For the text-containing cell, return its midpoint in [x, y] coordinate format. 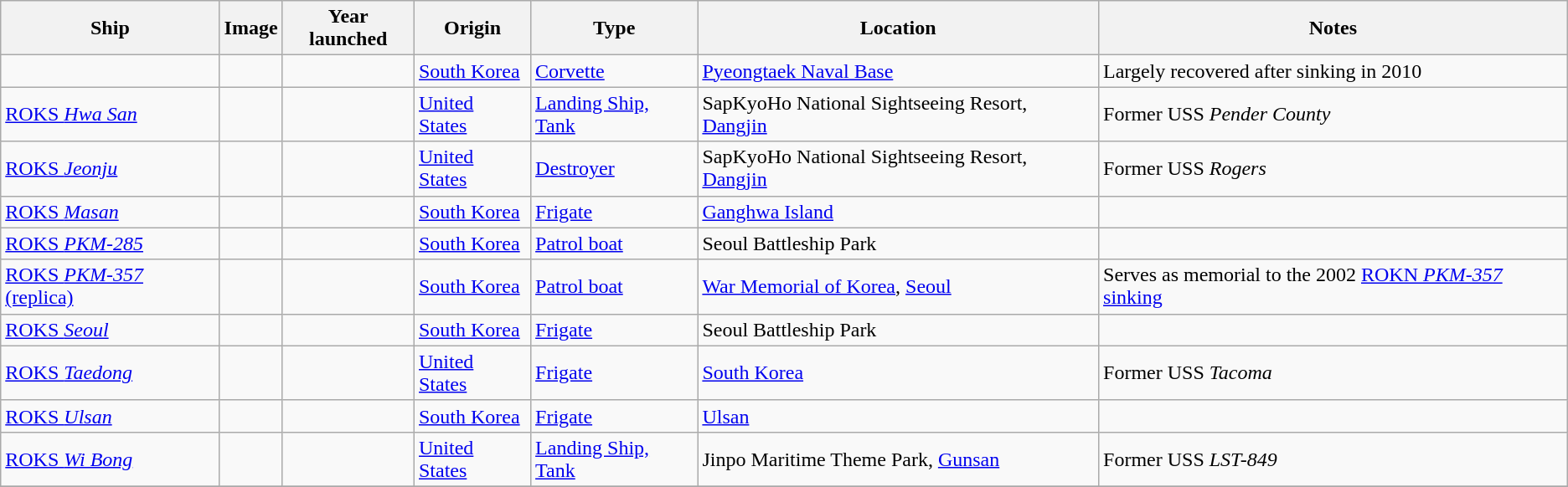
Largely recovered after sinking in 2010 [1333, 71]
Origin [472, 28]
Ship [111, 28]
Ulsan [898, 416]
ROKS Jeonju [111, 169]
Serves as memorial to the 2002 ROKN PKM-357 sinking [1333, 286]
Location [898, 28]
Destroyer [615, 169]
ROKS PKM-357 (replica) [111, 286]
Former USS Pender County [1333, 114]
ROKS Taedong [111, 373]
Jinpo Maritime Theme Park, Gunsan [898, 459]
ROKS Hwa San [111, 114]
Notes [1333, 28]
ROKS Seoul [111, 330]
Former USS Tacoma [1333, 373]
War Memorial of Korea, Seoul [898, 286]
Ganghwa Island [898, 212]
Former USS LST-849 [1333, 459]
ROKS Wi Bong [111, 459]
ROKS Ulsan [111, 416]
Type [615, 28]
Pyeongtaek Naval Base [898, 71]
ROKS Masan [111, 212]
Image [251, 28]
Former USS Rogers [1333, 169]
Corvette [615, 71]
Year launched [348, 28]
ROKS PKM-285 [111, 243]
